Pinpoint the cell where the given text exists, returning its [x, y] midpoint coordinate. 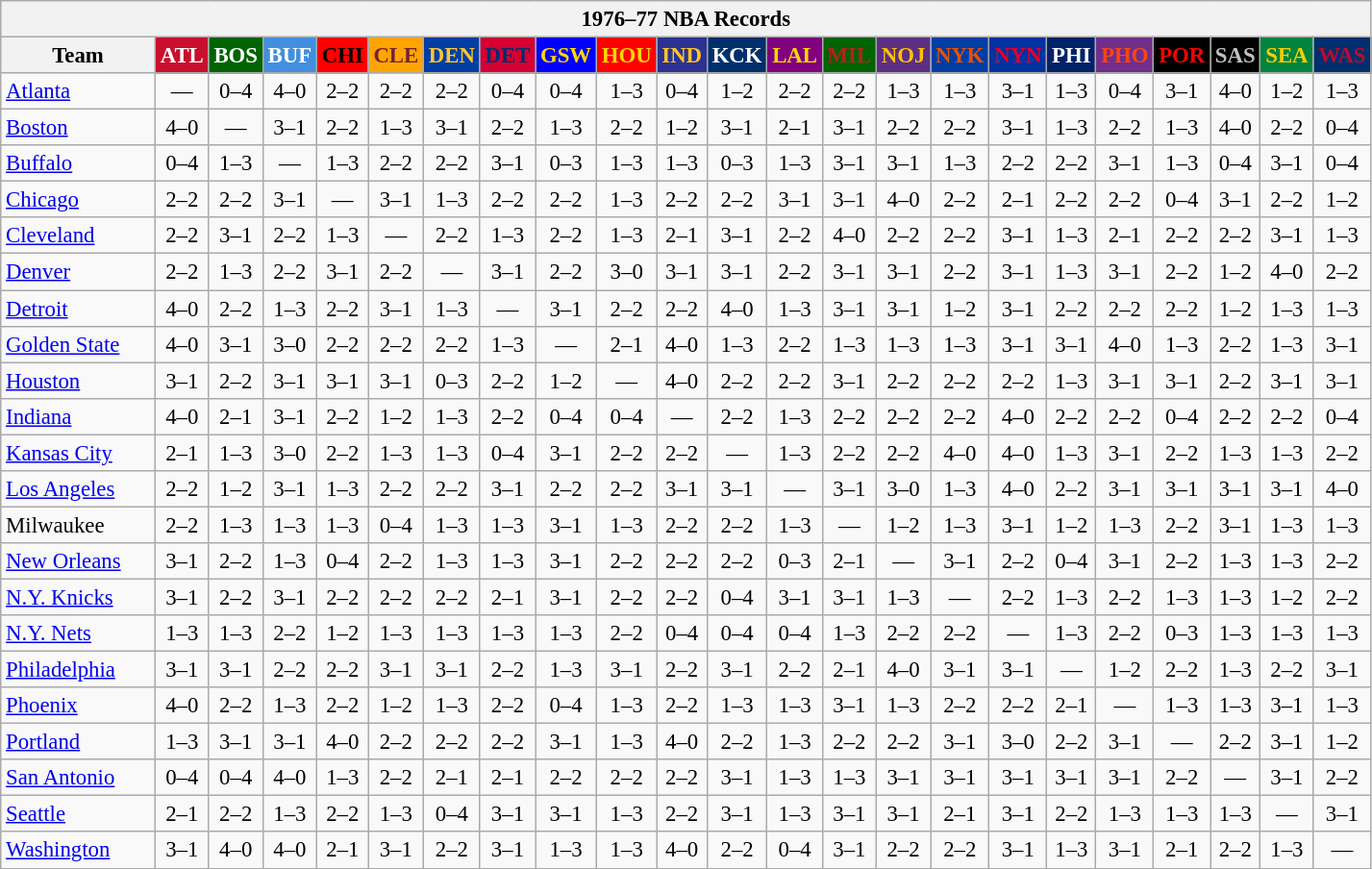
Denver [79, 272]
CLE [396, 56]
N.Y. Knicks [79, 597]
DEN [452, 56]
Chicago [79, 200]
IND [682, 56]
NOJ [903, 56]
HOU [627, 56]
SAS [1235, 56]
Philadelphia [79, 670]
NYN [1018, 56]
PHI [1071, 56]
1976–77 NBA Records [686, 19]
Detroit [79, 309]
Team [79, 56]
New Orleans [79, 561]
KCK [736, 56]
BOS [236, 56]
Cleveland [79, 236]
Washington [79, 851]
CHI [342, 56]
Houston [79, 381]
SEA [1286, 56]
Phoenix [79, 706]
PHO [1125, 56]
Los Angeles [79, 489]
N.Y. Nets [79, 633]
Milwaukee [79, 525]
ATL [182, 56]
WAS [1342, 56]
BUF [289, 56]
POR [1183, 56]
MIL [849, 56]
Indiana [79, 416]
DET [508, 56]
LAL [794, 56]
GSW [566, 56]
Seattle [79, 814]
Boston [79, 128]
San Antonio [79, 778]
Atlanta [79, 91]
Portland [79, 742]
Kansas City [79, 453]
NYK [960, 56]
Buffalo [79, 163]
Golden State [79, 344]
